Provide the [x, y] coordinate of the cell's center where the given text is located.  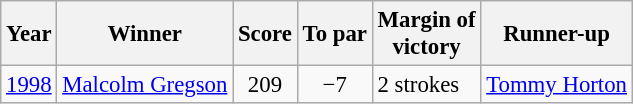
Tommy Horton [556, 85]
Score [266, 34]
Runner-up [556, 34]
2 strokes [426, 85]
Year [29, 34]
Malcolm Gregson [145, 85]
1998 [29, 85]
To par [334, 34]
209 [266, 85]
−7 [334, 85]
Margin ofvictory [426, 34]
Winner [145, 34]
